Identify which cell holds the provided text, then report its [x, y] central coordinate. 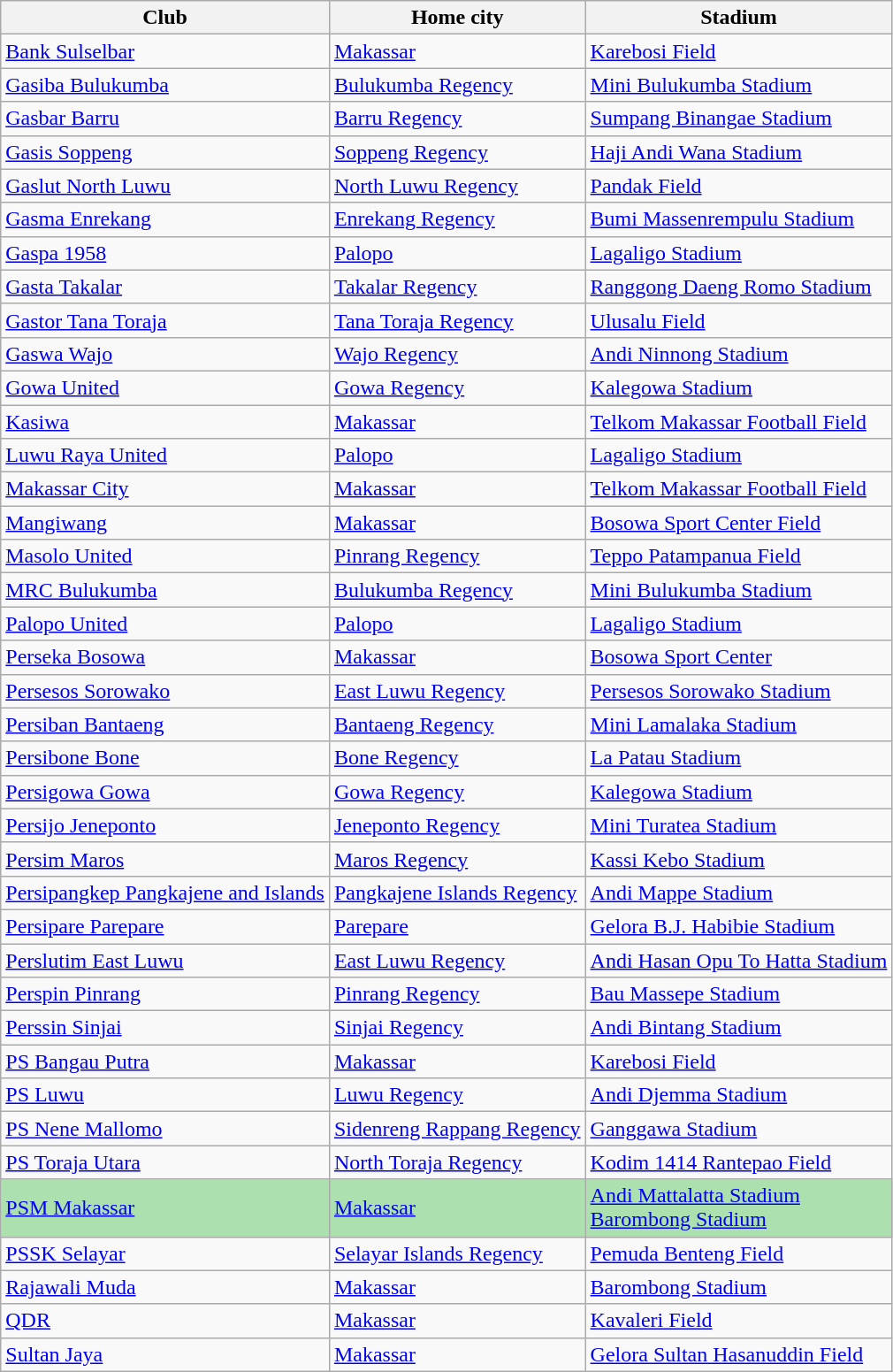
MRC Bulukumba [165, 590]
Perslutim East Luwu [165, 960]
North Toraja Regency [457, 1162]
Luwu Raya United [165, 456]
Home city [457, 18]
Selayar Islands Regency [457, 1253]
Rajawali Muda [165, 1287]
Gasma Enrekang [165, 219]
Andi Ninnong Stadium [739, 354]
PSM Makassar [165, 1208]
Persiban Bantaeng [165, 724]
North Luwu Regency [457, 186]
Persipare Parepare [165, 926]
Barombong Stadium [739, 1287]
Gaslut North Luwu [165, 186]
Sinjai Regency [457, 1028]
Tana Toraja Regency [457, 320]
PS Bangau Putra [165, 1062]
Sultan Jaya [165, 1354]
Maros Regency [457, 859]
Soppeng Regency [457, 152]
Bau Massepe Stadium [739, 994]
Andi Mattalatta StadiumBarombong Stadium [739, 1208]
Bosowa Sport Center [739, 657]
Stadium [739, 18]
Bumi Massenrempulu Stadium [739, 219]
Persigowa Gowa [165, 792]
Gowa United [165, 387]
Parepare [457, 926]
Pandak Field [739, 186]
Perseka Bosowa [165, 657]
Persesos Sorowako [165, 691]
Mangiwang [165, 523]
PS Nene Mallomo [165, 1129]
Barru Regency [457, 119]
Pemuda Benteng Field [739, 1253]
Sumpang Binangae Stadium [739, 119]
Haji Andi Wana Stadium [739, 152]
Kodim 1414 Rantepao Field [739, 1162]
Enrekang Regency [457, 219]
Andi Mappe Stadium [739, 893]
Jeneponto Regency [457, 825]
Makassar City [165, 489]
PSSK Selayar [165, 1253]
PS Toraja Utara [165, 1162]
Persim Maros [165, 859]
Kasiwa [165, 422]
Persijo Jeneponto [165, 825]
Club [165, 18]
Gasbar Barru [165, 119]
Gasis Soppeng [165, 152]
Gastor Tana Toraja [165, 320]
Luwu Regency [457, 1095]
Perspin Pinrang [165, 994]
Takalar Regency [457, 287]
Teppo Patampanua Field [739, 556]
Gelora B.J. Habibie Stadium [739, 926]
Persibone Bone [165, 758]
Pangkajene Islands Regency [457, 893]
Perssin Sinjai [165, 1028]
Wajo Regency [457, 354]
QDR [165, 1321]
Gelora Sultan Hasanuddin Field [739, 1354]
Gaspa 1958 [165, 253]
Andi Djemma Stadium [739, 1095]
Mini Turatea Stadium [739, 825]
Kassi Kebo Stadium [739, 859]
Kavaleri Field [739, 1321]
Andi Bintang Stadium [739, 1028]
PS Luwu [165, 1095]
Bank Sulselbar [165, 51]
Ranggong Daeng Romo Stadium [739, 287]
Andi Hasan Opu To Hatta Stadium [739, 960]
Bone Regency [457, 758]
Bosowa Sport Center Field [739, 523]
Ulusalu Field [739, 320]
Gaswa Wajo [165, 354]
Gasiba Bulukumba [165, 85]
Palopo United [165, 624]
Masolo United [165, 556]
Mini Lamalaka Stadium [739, 724]
Persipangkep Pangkajene and Islands [165, 893]
Gasta Takalar [165, 287]
Bantaeng Regency [457, 724]
Ganggawa Stadium [739, 1129]
La Patau Stadium [739, 758]
Persesos Sorowako Stadium [739, 691]
Sidenreng Rappang Regency [457, 1129]
